Pinpoint the cell where the given text exists, returning its [X, Y] midpoint coordinate. 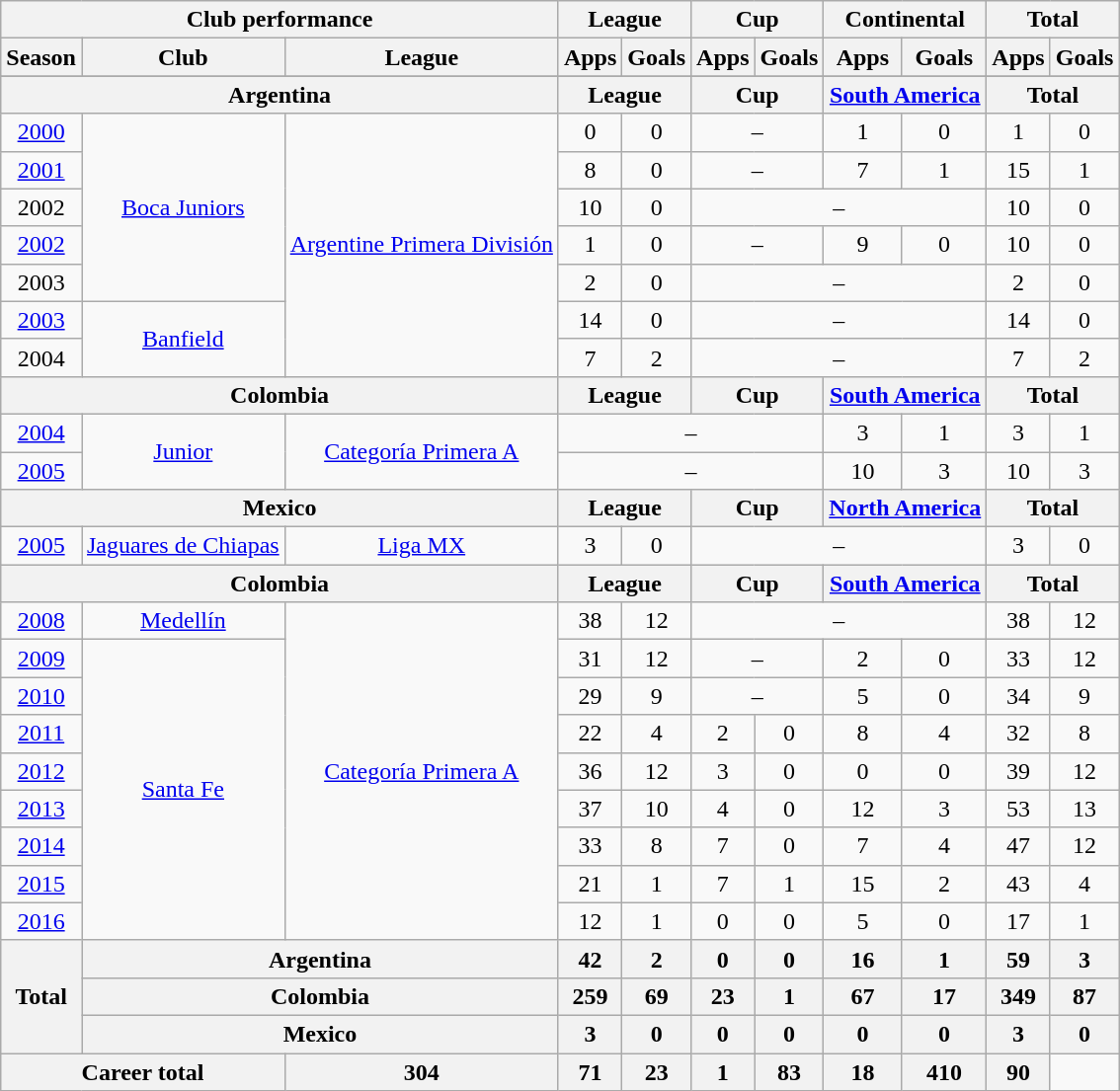
2011 [41, 734]
47 [1018, 846]
Club [183, 57]
2008 [41, 621]
71 [590, 1071]
2000 [41, 132]
39 [1018, 771]
29 [590, 696]
22 [590, 734]
Santa Fe [183, 790]
2015 [41, 884]
Medellín [183, 621]
90 [1018, 1071]
Season [41, 57]
Banfield [183, 339]
43 [1018, 884]
Jaguares de Chiapas [183, 546]
2010 [41, 696]
2016 [41, 921]
83 [789, 1071]
34 [1018, 696]
2001 [41, 170]
Continental [905, 20]
410 [944, 1071]
87 [1084, 996]
59 [1018, 959]
2013 [41, 809]
2012 [41, 771]
13 [1084, 809]
42 [590, 959]
36 [590, 771]
2009 [41, 659]
37 [590, 809]
304 [421, 1071]
Career total [142, 1071]
69 [657, 996]
349 [1018, 996]
Argentine Primera División [421, 245]
259 [590, 996]
Boca Juniors [183, 207]
Junior [183, 451]
18 [863, 1071]
67 [863, 996]
53 [1018, 809]
Club performance [280, 20]
16 [863, 959]
Liga MX [421, 546]
21 [590, 884]
2014 [41, 846]
31 [590, 659]
32 [1018, 734]
North America [905, 508]
